Identify which cell holds the provided text, then report its [x, y] central coordinate. 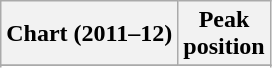
Chart (2011–12) [90, 34]
Peakposition [224, 34]
